Return [X, Y] of the center of cell containing provided text 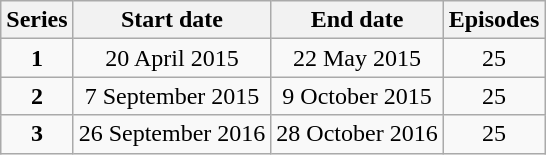
Episodes [494, 20]
2 [37, 96]
1 [37, 58]
Start date [172, 20]
26 September 2016 [172, 134]
22 May 2015 [357, 58]
End date [357, 20]
7 September 2015 [172, 96]
20 April 2015 [172, 58]
9 October 2015 [357, 96]
Series [37, 20]
3 [37, 134]
28 October 2016 [357, 134]
